Return (x, y) of the center of cell containing provided text 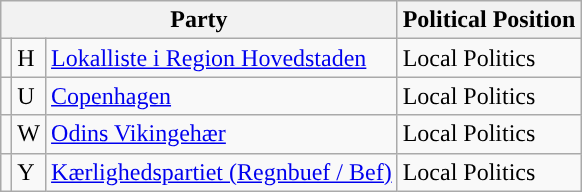
Lokalliste i Region Hovedstaden (222, 58)
W (29, 134)
Copenhagen (222, 96)
Political Position (489, 20)
U (29, 96)
Odins Vikingehær (222, 134)
H (29, 58)
Kærlighedspartiet (Regnbuef / Bef) (222, 172)
Party (199, 20)
Y (29, 172)
